Extract the [x, y] coordinate from the center of the cell holding the provided text.  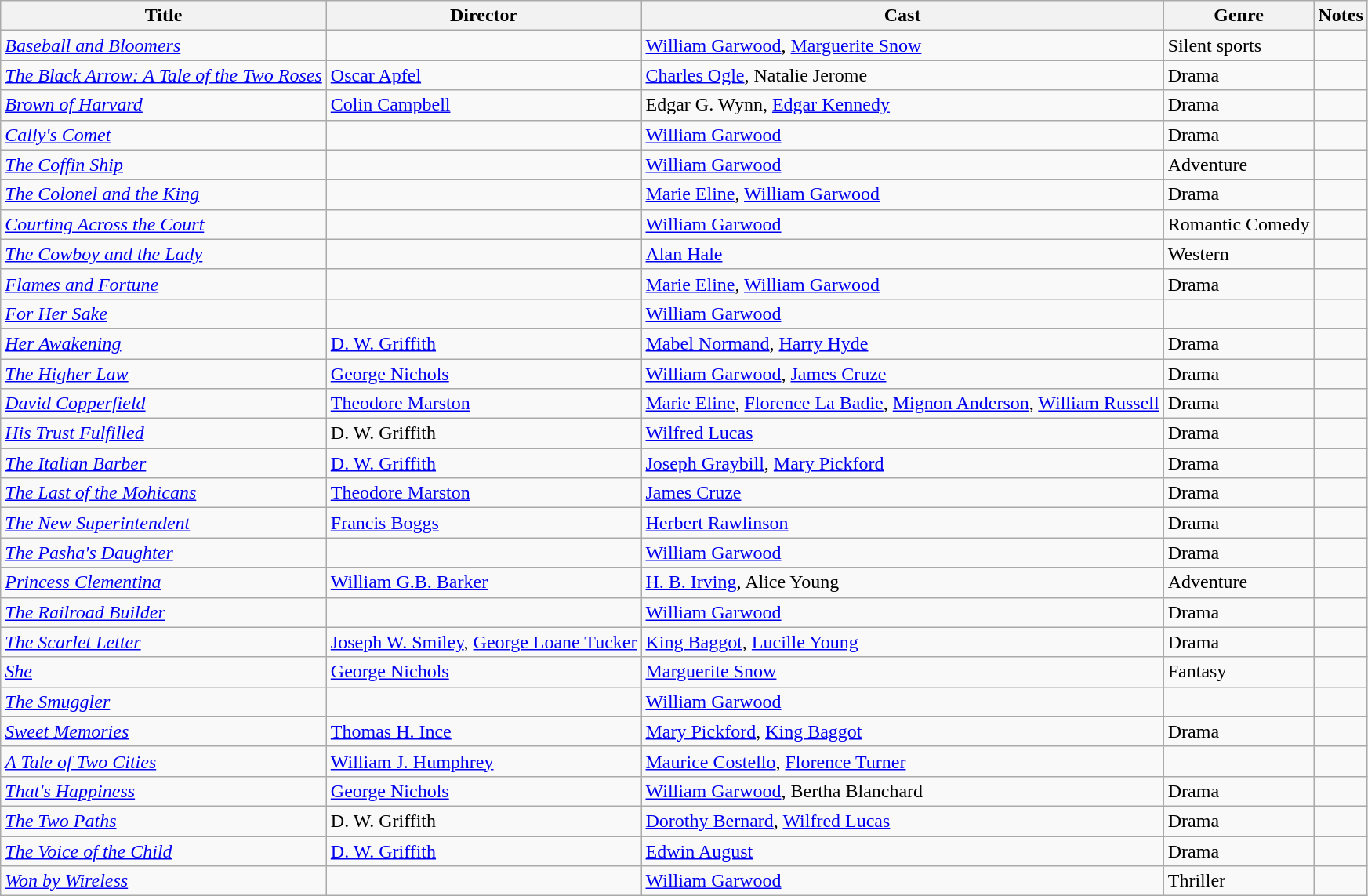
A Tale of Two Cities [164, 761]
Colin Campbell [484, 105]
Charles Ogle, Natalie Jerome [902, 75]
William Garwood, Marguerite Snow [902, 45]
Cast [902, 16]
Fantasy [1239, 672]
Joseph W. Smiley, George Loane Tucker [484, 642]
Silent sports [1239, 45]
The Higher Law [164, 374]
Joseph Graybill, Mary Pickford [902, 463]
The Last of the Mohicans [164, 493]
Notes [1341, 16]
That's Happiness [164, 791]
Maurice Costello, Florence Turner [902, 761]
Mary Pickford, King Baggot [902, 731]
The Two Paths [164, 821]
The Railroad Builder [164, 612]
The Coffin Ship [164, 165]
Baseball and Bloomers [164, 45]
The Scarlet Letter [164, 642]
Won by Wireless [164, 881]
The Smuggler [164, 702]
James Cruze [902, 493]
Western [1239, 254]
Mabel Normand, Harry Hyde [902, 343]
Marie Eline, Florence La Badie, Mignon Anderson, William Russell [902, 404]
Edgar G. Wynn, Edgar Kennedy [902, 105]
Cally's Comet [164, 135]
Courting Across the Court [164, 224]
Genre [1239, 16]
His Trust Fulfilled [164, 433]
Herbert Rawlinson [902, 523]
Title [164, 16]
William Garwood, James Cruze [902, 374]
Edwin August [902, 851]
David Copperfield [164, 404]
Francis Boggs [484, 523]
William G.B. Barker [484, 582]
The Italian Barber [164, 463]
The Black Arrow: A Tale of the Two Roses [164, 75]
Dorothy Bernard, Wilfred Lucas [902, 821]
The Pasha's Daughter [164, 553]
Brown of Harvard [164, 105]
The New Superintendent [164, 523]
Marguerite Snow [902, 672]
William Garwood, Bertha Blanchard [902, 791]
Romantic Comedy [1239, 224]
Sweet Memories [164, 731]
Director [484, 16]
Thomas H. Ince [484, 731]
H. B. Irving, Alice Young [902, 582]
Thriller [1239, 881]
King Baggot, Lucille Young [902, 642]
For Her Sake [164, 314]
The Colonel and the King [164, 194]
Oscar Apfel [484, 75]
Princess Clementina [164, 582]
Her Awakening [164, 343]
Flames and Fortune [164, 284]
Alan Hale [902, 254]
Wilfred Lucas [902, 433]
The Voice of the Child [164, 851]
William J. Humphrey [484, 761]
The Cowboy and the Lady [164, 254]
She [164, 672]
